Extract the [X, Y] coordinate from the center of the cell holding the provided text.  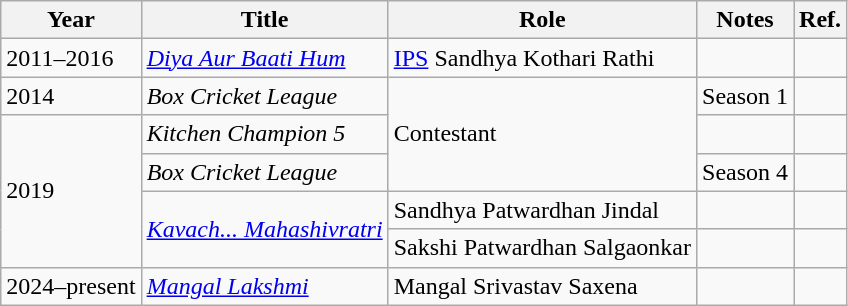
Season 1 [746, 96]
Season 4 [746, 172]
Sandhya Patwardhan Jindal [542, 210]
Notes [746, 20]
Ref. [820, 20]
Kitchen Champion 5 [264, 134]
Kavach... Mahashivratri [264, 229]
2024–present [71, 286]
2019 [71, 191]
Sakshi Patwardhan Salgaonkar [542, 248]
2014 [71, 96]
Mangal Lakshmi [264, 286]
Title [264, 20]
2011–2016 [71, 58]
Mangal Srivastav Saxena [542, 286]
Contestant [542, 134]
Year [71, 20]
IPS Sandhya Kothari Rathi [542, 58]
Diya Aur Baati Hum [264, 58]
Role [542, 20]
